Scan for the cell matching the given text and deliver its [x, y] coordinate at center. 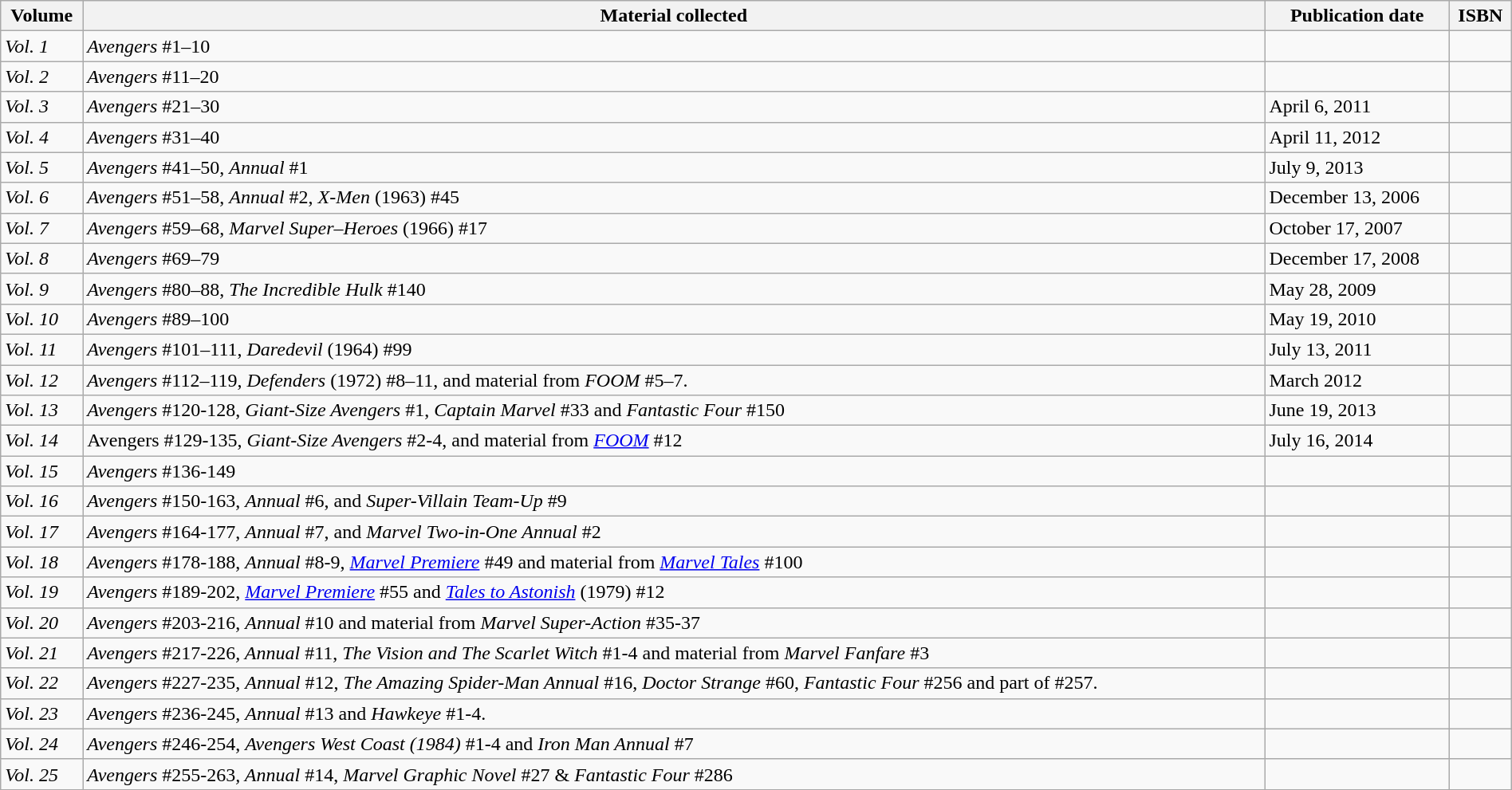
July 9, 2013 [1357, 167]
Avengers #80–88, The Incredible Hulk #140 [674, 289]
Vol. 8 [41, 258]
Publication date [1357, 16]
Avengers #69–79 [674, 258]
Avengers #1–10 [674, 46]
Avengers #217-226, Annual #11, The Vision and The Scarlet Witch #1-4 and material from Marvel Fanfare #3 [674, 653]
May 28, 2009 [1357, 289]
Vol. 22 [41, 683]
Vol. 1 [41, 46]
Vol. 14 [41, 441]
Vol. 13 [41, 411]
Avengers #59–68, Marvel Super–Heroes (1966) #17 [674, 228]
Vol. 24 [41, 744]
Vol. 23 [41, 713]
Avengers #246-254, Avengers West Coast (1984) #1-4 and Iron Man Annual #7 [674, 744]
Avengers #178-188, Annual #8-9, Marvel Premiere #49 and material from Marvel Tales #100 [674, 562]
Avengers #164-177, Annual #7, and Marvel Two-in-One Annual #2 [674, 532]
July 16, 2014 [1357, 441]
Avengers #120-128, Giant-Size Avengers #1, Captain Marvel #33 and Fantastic Four #150 [674, 411]
Avengers #136-149 [674, 471]
Vol. 17 [41, 532]
Volume [41, 16]
April 11, 2012 [1357, 137]
Vol. 7 [41, 228]
Vol. 19 [41, 592]
Vol. 25 [41, 774]
Vol. 4 [41, 137]
Material collected [674, 16]
Vol. 6 [41, 198]
Vol. 21 [41, 653]
Avengers #227-235, Annual #12, The Amazing Spider-Man Annual #16, Doctor Strange #60, Fantastic Four #256 and part of #257. [674, 683]
December 17, 2008 [1357, 258]
Vol. 3 [41, 107]
Avengers #11–20 [674, 77]
Vol. 10 [41, 319]
December 13, 2006 [1357, 198]
Avengers #203-216, Annual #10 and material from Marvel Super-Action #35-37 [674, 623]
Avengers #112–119, Defenders (1972) #8–11, and material from FOOM #5–7. [674, 380]
Avengers #21–30 [674, 107]
Vol. 12 [41, 380]
Vol. 16 [41, 501]
Vol. 2 [41, 77]
May 19, 2010 [1357, 319]
Avengers #236-245, Annual #13 and Hawkeye #1-4. [674, 713]
Avengers #101–111, Daredevil (1964) #99 [674, 349]
Avengers #41–50, Annual #1 [674, 167]
Vol. 15 [41, 471]
Avengers #150-163, Annual #6, and Super-Villain Team-Up #9 [674, 501]
October 17, 2007 [1357, 228]
Vol. 18 [41, 562]
Avengers #129-135, Giant-Size Avengers #2-4, and material from FOOM #12 [674, 441]
Avengers #255-263, Annual #14, Marvel Graphic Novel #27 & Fantastic Four #286 [674, 774]
June 19, 2013 [1357, 411]
Avengers #89–100 [674, 319]
Vol. 20 [41, 623]
Vol. 9 [41, 289]
Avengers #51–58, Annual #2, X-Men (1963) #45 [674, 198]
Vol. 5 [41, 167]
Vol. 11 [41, 349]
ISBN [1480, 16]
April 6, 2011 [1357, 107]
Avengers #31–40 [674, 137]
Avengers #189-202, Marvel Premiere #55 and Tales to Astonish (1979) #12 [674, 592]
July 13, 2011 [1357, 349]
March 2012 [1357, 380]
